Identify which cell holds the provided text, then report its [X, Y] central coordinate. 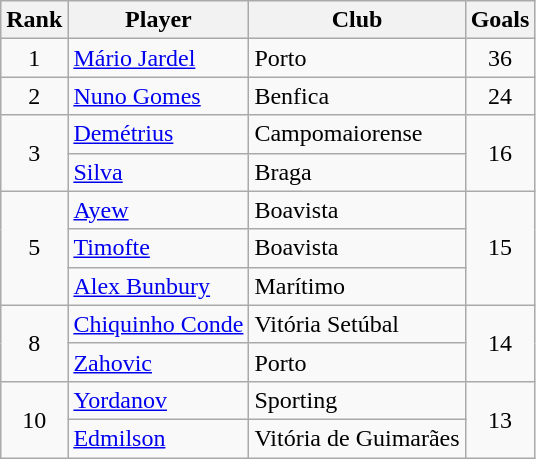
14 [500, 343]
8 [34, 343]
1 [34, 58]
Nuno Gomes [158, 96]
3 [34, 153]
Ayew [158, 210]
Player [158, 20]
2 [34, 96]
15 [500, 248]
Club [357, 20]
5 [34, 248]
Zahovic [158, 362]
Sporting [357, 400]
Marítimo [357, 286]
Goals [500, 20]
Mário Jardel [158, 58]
24 [500, 96]
16 [500, 153]
Benfica [357, 96]
10 [34, 419]
Edmilson [158, 438]
Vitória de Guimarães [357, 438]
Alex Bunbury [158, 286]
Timofte [158, 248]
Silva [158, 172]
Rank [34, 20]
36 [500, 58]
Braga [357, 172]
Campomaiorense [357, 134]
Yordanov [158, 400]
13 [500, 419]
Vitória Setúbal [357, 324]
Chiquinho Conde [158, 324]
Demétrius [158, 134]
